Return the [x, y] coordinate for the center point of the cell that contains the specified text.  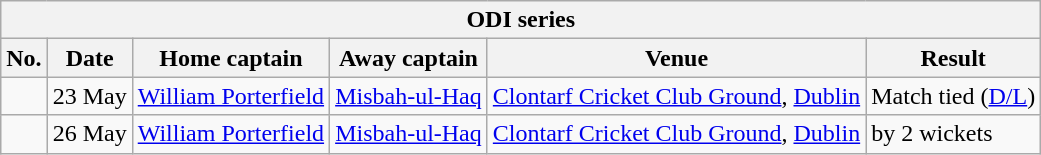
23 May [90, 96]
26 May [90, 134]
Result [954, 58]
Match tied (D/L) [954, 96]
Home captain [230, 58]
Away captain [409, 58]
Venue [676, 58]
Date [90, 58]
by 2 wickets [954, 134]
ODI series [521, 20]
No. [24, 58]
